Locate the cell with the specified text and output its [x, y] center coordinate. 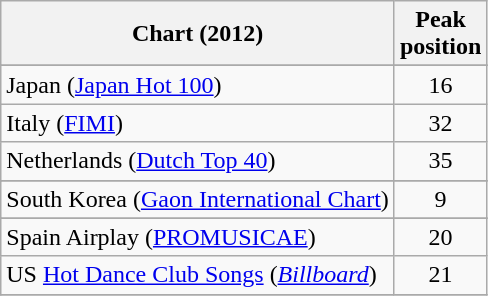
South Korea (Gaon International Chart) [198, 199]
21 [440, 275]
Chart (2012) [198, 34]
Peakposition [440, 34]
16 [440, 85]
Italy (FIMI) [198, 123]
9 [440, 199]
Spain Airplay (PROMUSICAE) [198, 237]
35 [440, 161]
US Hot Dance Club Songs (Billboard) [198, 275]
20 [440, 237]
Netherlands (Dutch Top 40) [198, 161]
32 [440, 123]
Japan (Japan Hot 100) [198, 85]
